Pinpoint the cell where the given text exists, returning its [X, Y] midpoint coordinate. 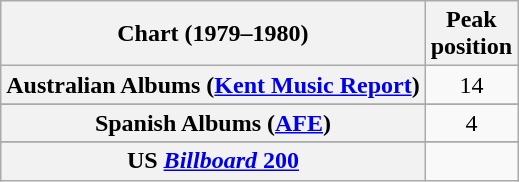
4 [471, 123]
US Billboard 200 [213, 161]
Peakposition [471, 34]
14 [471, 85]
Australian Albums (Kent Music Report) [213, 85]
Spanish Albums (AFE) [213, 123]
Chart (1979–1980) [213, 34]
